From the cell containing the given text, extract its center point as (X, Y) coordinate. 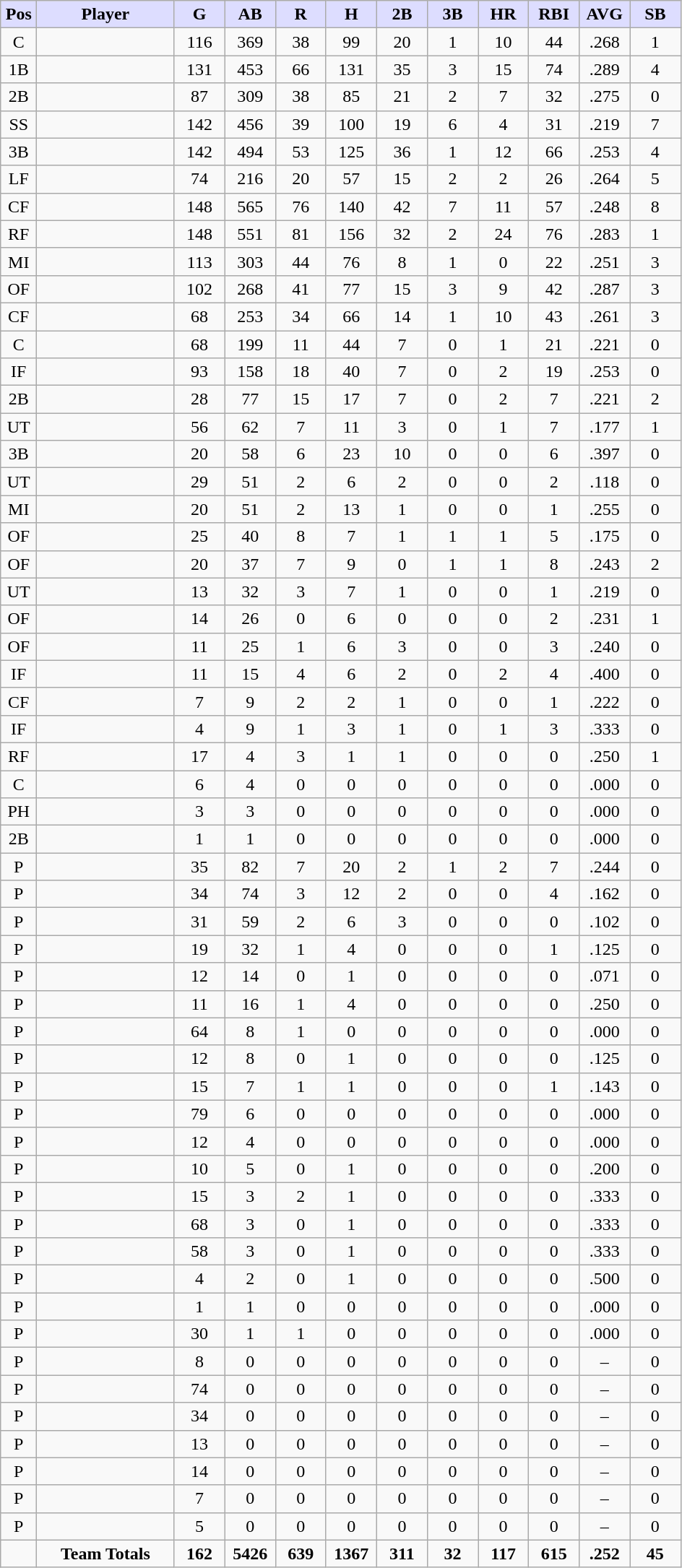
HR (504, 14)
158 (250, 372)
22 (554, 261)
.071 (605, 976)
1B (19, 69)
SS (19, 124)
456 (250, 124)
5426 (250, 1554)
R (301, 14)
.102 (605, 922)
SB (655, 14)
453 (250, 69)
100 (351, 124)
.397 (605, 454)
113 (199, 261)
216 (250, 179)
.261 (605, 316)
24 (504, 234)
79 (199, 1114)
56 (199, 427)
Team Totals (105, 1554)
.222 (605, 701)
59 (250, 922)
.500 (605, 1279)
140 (351, 207)
615 (554, 1554)
.289 (605, 69)
.268 (605, 42)
253 (250, 316)
93 (199, 372)
Pos (19, 14)
.231 (605, 619)
162 (199, 1554)
Player (105, 14)
.255 (605, 509)
99 (351, 42)
102 (199, 289)
45 (655, 1554)
28 (199, 399)
268 (250, 289)
.200 (605, 1169)
639 (301, 1554)
.118 (605, 482)
23 (351, 454)
.243 (605, 564)
.175 (605, 537)
LF (19, 179)
.283 (605, 234)
.275 (605, 97)
.252 (605, 1554)
16 (250, 1004)
RBI (554, 14)
.248 (605, 207)
551 (250, 234)
41 (301, 289)
AB (250, 14)
309 (250, 97)
18 (301, 372)
116 (199, 42)
311 (402, 1554)
PH (19, 812)
43 (554, 316)
303 (250, 261)
.177 (605, 427)
125 (351, 152)
G (199, 14)
494 (250, 152)
1367 (351, 1554)
.240 (605, 646)
117 (504, 1554)
199 (250, 345)
62 (250, 427)
.287 (605, 289)
.143 (605, 1086)
.162 (605, 894)
30 (199, 1334)
29 (199, 482)
82 (250, 867)
53 (301, 152)
.251 (605, 261)
87 (199, 97)
85 (351, 97)
.244 (605, 867)
156 (351, 234)
64 (199, 1031)
81 (301, 234)
36 (402, 152)
565 (250, 207)
H (351, 14)
.400 (605, 674)
369 (250, 42)
37 (250, 564)
.264 (605, 179)
39 (301, 124)
AVG (605, 14)
